Find where the given text appears and provide that cell's center as [x, y] coordinate. 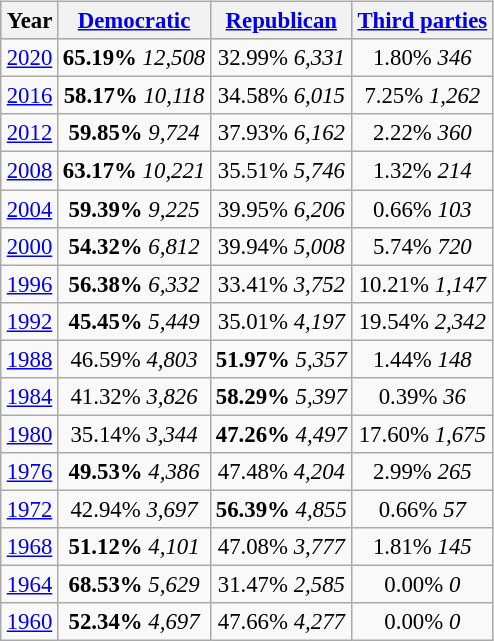
2000 [29, 246]
2012 [29, 133]
33.41% 3,752 [282, 284]
17.60% 1,675 [422, 434]
10.21% 1,147 [422, 284]
32.99% 6,331 [282, 58]
Republican [282, 21]
1996 [29, 284]
1972 [29, 509]
1.80% 346 [422, 58]
5.74% 720 [422, 246]
2016 [29, 96]
Year [29, 21]
0.66% 57 [422, 509]
2.22% 360 [422, 133]
41.32% 3,826 [134, 396]
65.19% 12,508 [134, 58]
2020 [29, 58]
47.08% 3,777 [282, 547]
68.53% 5,629 [134, 584]
Third parties [422, 21]
2.99% 265 [422, 472]
46.59% 4,803 [134, 359]
2004 [29, 209]
37.93% 6,162 [282, 133]
56.38% 6,332 [134, 284]
49.53% 4,386 [134, 472]
31.47% 2,585 [282, 584]
59.39% 9,225 [134, 209]
59.85% 9,724 [134, 133]
1964 [29, 584]
19.54% 2,342 [422, 321]
2008 [29, 171]
1980 [29, 434]
35.14% 3,344 [134, 434]
56.39% 4,855 [282, 509]
1992 [29, 321]
1976 [29, 472]
35.51% 5,746 [282, 171]
34.58% 6,015 [282, 96]
1968 [29, 547]
63.17% 10,221 [134, 171]
7.25% 1,262 [422, 96]
51.97% 5,357 [282, 359]
1960 [29, 622]
51.12% 4,101 [134, 547]
Democratic [134, 21]
1.81% 145 [422, 547]
54.32% 6,812 [134, 246]
1.32% 214 [422, 171]
58.29% 5,397 [282, 396]
1.44% 148 [422, 359]
42.94% 3,697 [134, 509]
52.34% 4,697 [134, 622]
0.66% 103 [422, 209]
47.26% 4,497 [282, 434]
39.95% 6,206 [282, 209]
35.01% 4,197 [282, 321]
45.45% 5,449 [134, 321]
39.94% 5,008 [282, 246]
47.66% 4,277 [282, 622]
47.48% 4,204 [282, 472]
0.39% 36 [422, 396]
1984 [29, 396]
58.17% 10,118 [134, 96]
1988 [29, 359]
